Find where the given text appears and provide that cell's center as (x, y) coordinate. 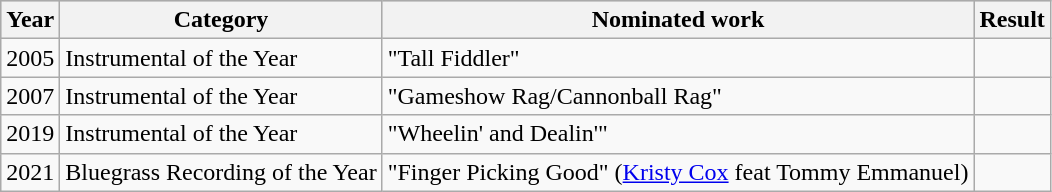
Result (1012, 20)
Bluegrass Recording of the Year (221, 172)
"Gameshow Rag/Cannonball Rag" (678, 96)
2007 (30, 96)
2021 (30, 172)
Nominated work (678, 20)
"Tall Fiddler" (678, 58)
2005 (30, 58)
Year (30, 20)
"Wheelin' and Dealin'" (678, 134)
Category (221, 20)
2019 (30, 134)
"Finger Picking Good" (Kristy Cox feat Tommy Emmanuel) (678, 172)
